Find where the given text appears and provide that cell's center as (X, Y) coordinate. 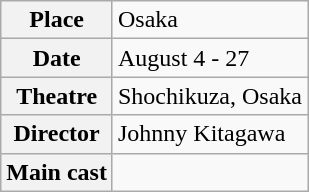
Theatre (57, 96)
Johnny Kitagawa (210, 134)
Director (57, 134)
Osaka (210, 20)
Main cast (57, 172)
Place (57, 20)
Date (57, 58)
Shochikuza, Osaka (210, 96)
August 4 - 27 (210, 58)
